Find where the given text appears and provide that cell's center as [X, Y] coordinate. 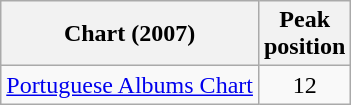
Peakposition [304, 34]
Portuguese Albums Chart [130, 85]
12 [304, 85]
Chart (2007) [130, 34]
